Scan for the cell matching the given text and deliver its [x, y] coordinate at center. 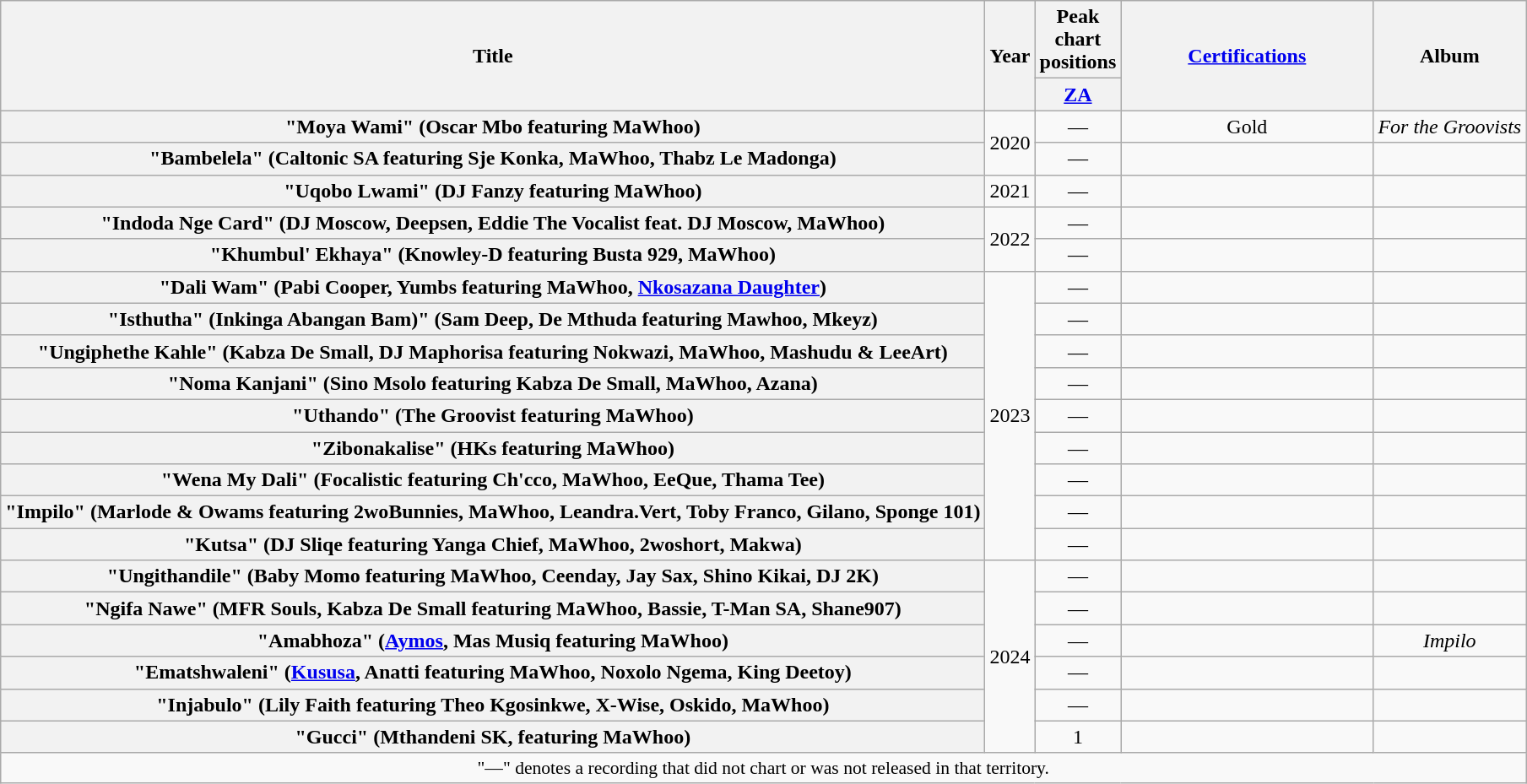
"Noma Kanjani" (Sino Msolo featuring Kabza De Small, MaWhoo, Azana) [493, 383]
Peak chart positions [1078, 40]
"Uthando" (The Groovist featuring MaWhoo) [493, 415]
"Indoda Nge Card" (DJ Moscow, Deepsen, Eddie The Vocalist feat. DJ Moscow, MaWhoo) [493, 223]
"Wena My Dali" (Focalistic featuring Ch'cco, MaWhoo, EeQue, Thama Tee) [493, 480]
2020 [1010, 143]
"—" denotes a recording that did not chart or was not released in that territory. [763, 768]
"Uqobo Lwami" (DJ Fanzy featuring MaWhoo) [493, 191]
"Ungithandile" (Baby Momo featuring MaWhoo, Ceenday, Jay Sax, Shino Kikai, DJ 2K) [493, 576]
ZA [1078, 95]
"Isthutha" (Inkinga Abangan Bam)" (Sam Deep, De Mthuda featuring Mawhoo, Mkeyz) [493, 319]
"Gucci" (Mthandeni SK, featuring MaWhoo) [493, 737]
"Impilo" (Marlode & Owams featuring 2woBunnies, MaWhoo, Leandra.Vert, Toby Franco, Gilano, Sponge 101) [493, 512]
"Injabulo" (Lily Faith featuring Theo Kgosinkwe, X-Wise, Oskido, MaWhoo) [493, 705]
Certifications [1248, 56]
2024 [1010, 657]
Gold [1248, 127]
Title [493, 56]
"Kutsa" (DJ Sliqe featuring Yanga Chief, MaWhoo, 2woshort, Makwa) [493, 544]
"Ungiphethe Kahle" (Kabza De Small, DJ Maphorisa featuring Nokwazi, MaWhoo, Mashudu & LeeArt) [493, 351]
"Ematshwaleni" (Kususa, Anatti featuring MaWhoo, Noxolo Ngema, King Deetoy) [493, 673]
2023 [1010, 415]
"Moya Wami" (Oscar Mbo featuring MaWhoo) [493, 127]
1 [1078, 737]
"Khumbul' Ekhaya" (Knowley-D featuring Busta 929, MaWhoo) [493, 255]
"Bambelela" (Caltonic SA featuring Sje Konka, MaWhoo, Thabz Le Madonga) [493, 159]
"Amabhoza" (Aymos, Mas Musiq featuring MaWhoo) [493, 641]
"Zibonakalise" (HKs featuring MaWhoo) [493, 448]
2021 [1010, 191]
Impilo [1450, 641]
"Dali Wam" (Pabi Cooper, Yumbs featuring MaWhoo, Nkosazana Daughter) [493, 287]
Album [1450, 56]
For the Groovists [1450, 127]
2022 [1010, 239]
Year [1010, 56]
"Ngifa Nawe" (MFR Souls, Kabza De Small featuring MaWhoo, Bassie, T-Man SA, Shane907) [493, 608]
